Identify which cell holds the provided text, then report its [x, y] central coordinate. 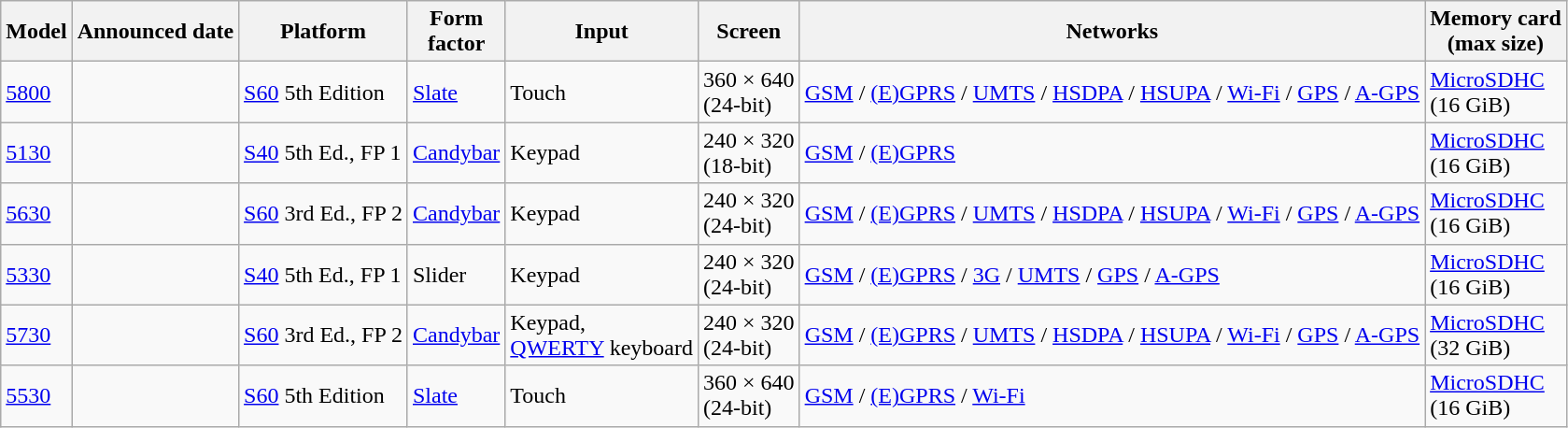
5530 [36, 396]
GSM / (E)GPRS [1112, 153]
GSM / (E)GPRS / 3G / UMTS / GPS / A-GPS [1112, 275]
Slider [456, 275]
Screen [749, 32]
Memory card(max size) [1496, 32]
5130 [36, 153]
5730 [36, 335]
Announced date [155, 32]
5800 [36, 92]
Platform [323, 32]
Networks [1112, 32]
MicroSDHC(32 GiB) [1496, 335]
Formfactor [456, 32]
Input [601, 32]
Keypad,QWERTY keyboard [601, 335]
GSM / (E)GPRS / Wi-Fi [1112, 396]
5330 [36, 275]
Model [36, 32]
5630 [36, 213]
240 × 320(18-bit) [749, 153]
